Capture the cell that displays the provided text and extract its [x, y] central coordinate. 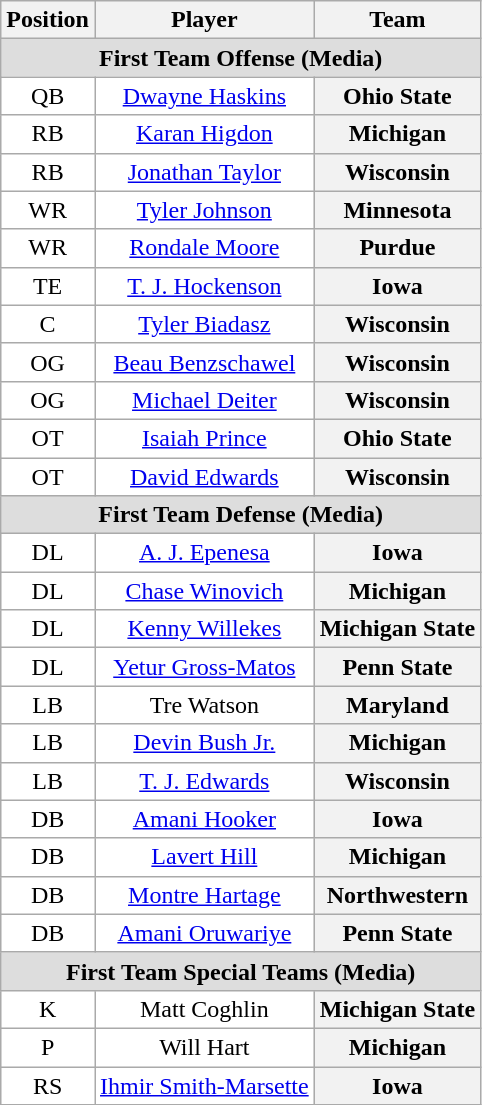
C [48, 324]
Devin Bush Jr. [204, 743]
David Edwards [204, 477]
Isaiah Prince [204, 438]
Beau Benzschawel [204, 362]
Minnesota [397, 210]
Will Hart [204, 1047]
Kenny Willekes [204, 629]
Michael Deiter [204, 400]
Position [48, 20]
First Team Special Teams (Media) [241, 971]
RS [48, 1085]
Rondale Moore [204, 248]
First Team Offense (Media) [241, 58]
Maryland [397, 705]
Amani Oruwariye [204, 933]
K [48, 1009]
QB [48, 96]
Jonathan Taylor [204, 172]
Northwestern [397, 895]
Lavert Hill [204, 857]
Montre Hartage [204, 895]
Karan Higdon [204, 134]
A. J. Epenesa [204, 553]
Yetur Gross-Matos [204, 667]
Dwayne Haskins [204, 96]
T. J. Hockenson [204, 286]
Amani Hooker [204, 819]
Player [204, 20]
Chase Winovich [204, 591]
Tyler Johnson [204, 210]
TE [48, 286]
First Team Defense (Media) [241, 515]
T. J. Edwards [204, 781]
Tre Watson [204, 705]
Purdue [397, 248]
P [48, 1047]
Team [397, 20]
Matt Coghlin [204, 1009]
Tyler Biadasz [204, 324]
Ihmir Smith-Marsette [204, 1085]
